Extract the [x, y] coordinate from the center of the cell holding the provided text.  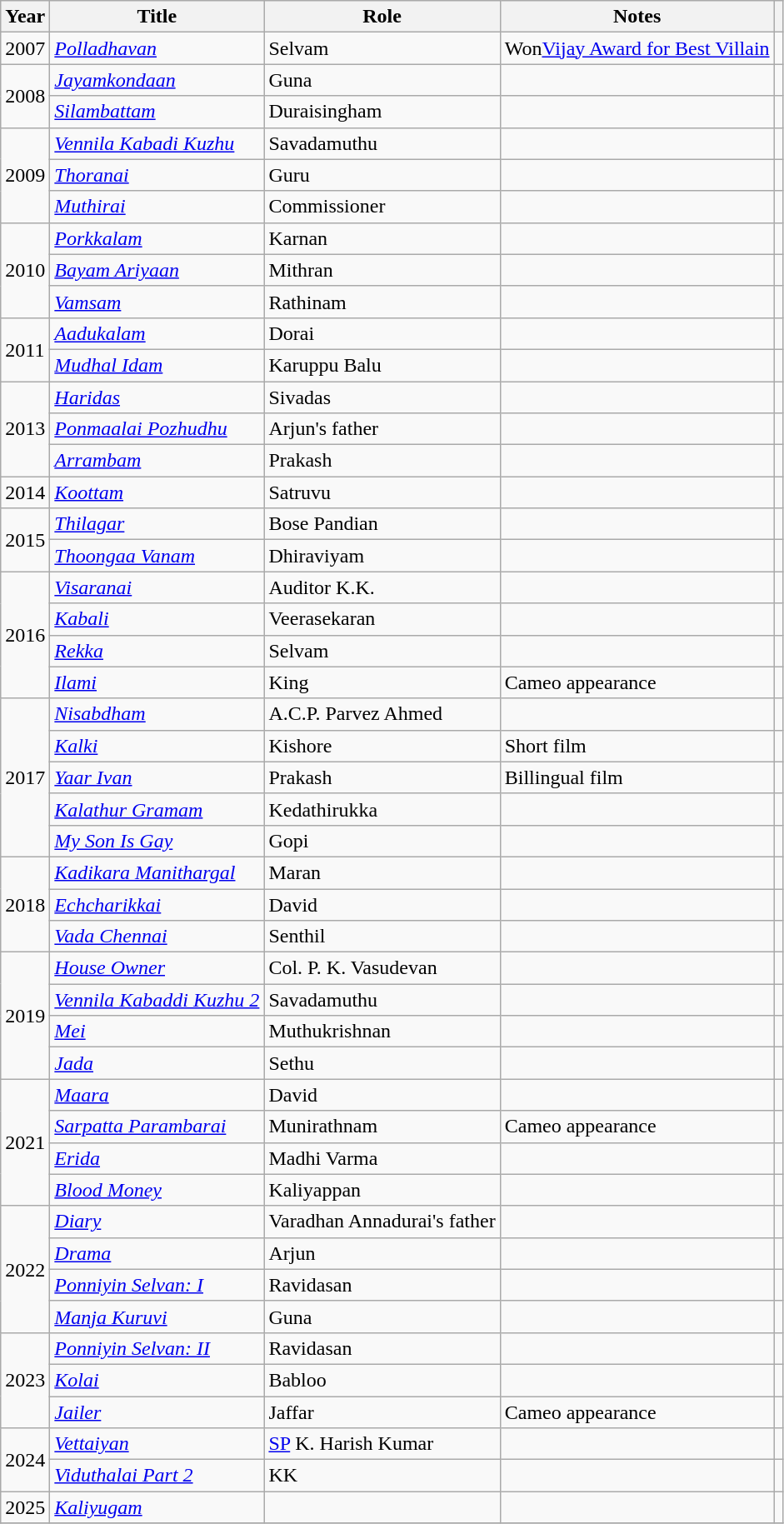
Maara [157, 1095]
2021 [25, 1142]
2015 [25, 540]
Rathinam [382, 302]
Mei [157, 1032]
Muthirai [157, 207]
Vettaiyan [157, 1444]
Duraisingham [382, 112]
Yaar Ivan [157, 777]
2011 [25, 349]
Arjun [382, 1253]
SP K. Harish Kumar [382, 1444]
KK [382, 1476]
Ponniyin Selvan: II [157, 1348]
2024 [25, 1460]
Madhi Varma [382, 1158]
2019 [25, 1016]
Kolai [157, 1380]
Bose Pandian [382, 524]
Kaliyappan [382, 1190]
Muthukrishnan [382, 1032]
Arrambam [157, 461]
Gopi [382, 841]
Thilagar [157, 524]
Sivadas [382, 397]
Kabali [157, 619]
Guru [382, 175]
Mithran [382, 270]
Kedathirukka [382, 809]
Jada [157, 1063]
Jayamkondaan [157, 80]
2008 [25, 96]
Ponmaalai Pozhudhu [157, 429]
Echcharikkai [157, 904]
WonVijay Award for Best Villain [637, 48]
Kalathur Gramam [157, 809]
Polladhavan [157, 48]
Notes [637, 17]
Babloo [382, 1380]
Varadhan Annadurai's father [382, 1222]
Auditor K.K. [382, 587]
Title [157, 17]
Koottam [157, 492]
A.C.P. Parvez Ahmed [382, 714]
Rekka [157, 651]
Visaranai [157, 587]
Kishore [382, 746]
Vada Chennai [157, 937]
2013 [25, 429]
2023 [25, 1380]
Maran [382, 872]
Kadikara Manithargal [157, 872]
Year [25, 17]
2016 [25, 635]
Aadukalam [157, 333]
Veerasekaran [382, 619]
Kalki [157, 746]
Arjun's father [382, 429]
Porkkalam [157, 238]
2010 [25, 270]
2014 [25, 492]
Dhiraviyam [382, 556]
Satruvu [382, 492]
Mudhal Idam [157, 365]
Short film [637, 746]
Erida [157, 1158]
Sarpatta Parambarai [157, 1127]
Commissioner [382, 207]
Dorai [382, 333]
Viduthalai Part 2 [157, 1476]
2022 [25, 1269]
Silambattam [157, 112]
2009 [25, 175]
Vennila Kabaddi Kuzhu 2 [157, 1000]
Billingual film [637, 777]
Kaliyugam [157, 1507]
Sethu [382, 1063]
2017 [25, 777]
Diary [157, 1222]
2007 [25, 48]
King [382, 682]
Karnan [382, 238]
Ilami [157, 682]
Thoongaa Vanam [157, 556]
Bayam Ariyaan [157, 270]
House Owner [157, 968]
Senthil [382, 937]
Vamsam [157, 302]
Munirathnam [382, 1127]
Manja Kuruvi [157, 1317]
Thoranai [157, 175]
Drama [157, 1253]
Role [382, 17]
Nisabdham [157, 714]
Blood Money [157, 1190]
Ponniyin Selvan: I [157, 1285]
Haridas [157, 397]
Col. P. K. Vasudevan [382, 968]
2025 [25, 1507]
2018 [25, 904]
My Son Is Gay [157, 841]
Jaffar [382, 1412]
Karuppu Balu [382, 365]
Vennila Kabadi Kuzhu [157, 143]
Jailer [157, 1412]
